Extract the (x, y) coordinate from the center of the cell holding the provided text.  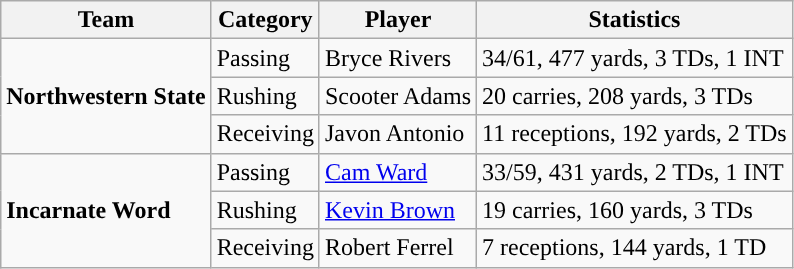
Player (398, 20)
19 carries, 160 yards, 3 TDs (635, 210)
7 receptions, 144 yards, 1 TD (635, 248)
34/61, 477 yards, 3 TDs, 1 INT (635, 58)
Javon Antonio (398, 134)
Northwestern State (106, 96)
Statistics (635, 20)
Bryce Rivers (398, 58)
Incarnate Word (106, 210)
33/59, 431 yards, 2 TDs, 1 INT (635, 172)
20 carries, 208 yards, 3 TDs (635, 96)
Category (265, 20)
Kevin Brown (398, 210)
Team (106, 20)
Robert Ferrel (398, 248)
Scooter Adams (398, 96)
Cam Ward (398, 172)
11 receptions, 192 yards, 2 TDs (635, 134)
